Provide the [X, Y] coordinate of the cell's center where the given text is located.  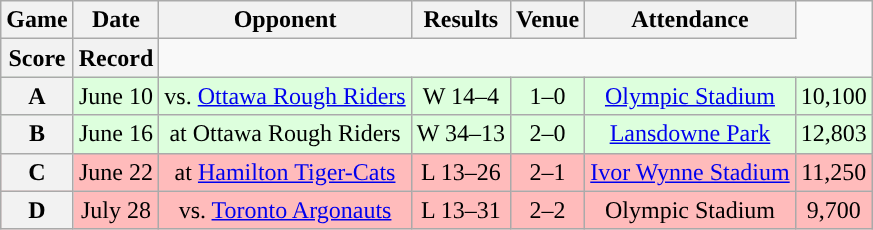
at Hamilton Tiger-Cats [285, 172]
Venue [548, 20]
Record [116, 58]
vs. Toronto Argonauts [285, 210]
D [37, 210]
June 10 [116, 96]
Score [37, 58]
10,100 [834, 96]
2–2 [548, 210]
B [37, 134]
at Ottawa Rough Riders [285, 134]
Lansdowne Park [690, 134]
Attendance [690, 20]
1–0 [548, 96]
June 22 [116, 172]
9,700 [834, 210]
July 28 [116, 210]
W 34–13 [460, 134]
2–1 [548, 172]
C [37, 172]
Opponent [285, 20]
Game [37, 20]
June 16 [116, 134]
L 13–26 [460, 172]
L 13–31 [460, 210]
Date [116, 20]
A [37, 96]
2–0 [548, 134]
vs. Ottawa Rough Riders [285, 96]
Results [460, 20]
W 14–4 [460, 96]
Ivor Wynne Stadium [690, 172]
12,803 [834, 134]
11,250 [834, 172]
